Locate the cell with the specified text and output its (x, y) center coordinate. 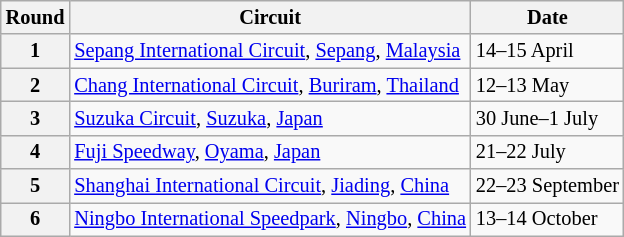
3 (36, 118)
Circuit (270, 17)
Date (548, 17)
12–13 May (548, 85)
Shanghai International Circuit, Jiading, China (270, 186)
6 (36, 219)
21–22 July (548, 152)
Ningbo International Speedpark, Ningbo, China (270, 219)
Suzuka Circuit, Suzuka, Japan (270, 118)
14–15 April (548, 51)
Round (36, 17)
22–23 September (548, 186)
1 (36, 51)
5 (36, 186)
Sepang International Circuit, Sepang, Malaysia (270, 51)
13–14 October (548, 219)
Fuji Speedway, Oyama, Japan (270, 152)
30 June–1 July (548, 118)
2 (36, 85)
Chang International Circuit, Buriram, Thailand (270, 85)
4 (36, 152)
